Search for the cell housing the specified text and yield its (X, Y) center coordinate. 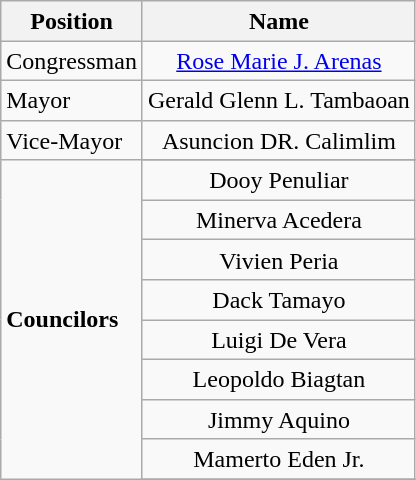
Minerva Acedera (278, 220)
Vivien Peria (278, 260)
Congressman (72, 61)
Gerald Glenn L. Tambaoan (278, 100)
Dack Tamayo (278, 300)
Rose Marie J. Arenas (278, 61)
Name (278, 21)
Mayor (72, 100)
Jimmy Aquino (278, 419)
Councilors (72, 320)
Mamerto Eden Jr. (278, 459)
Luigi De Vera (278, 340)
Leopoldo Biagtan (278, 379)
Vice-Mayor (72, 140)
Position (72, 21)
Dooy Penuliar (278, 180)
Asuncion DR. Calimlim (278, 140)
